Determine the (X, Y) coordinate at the center of the cell enclosing the given text.  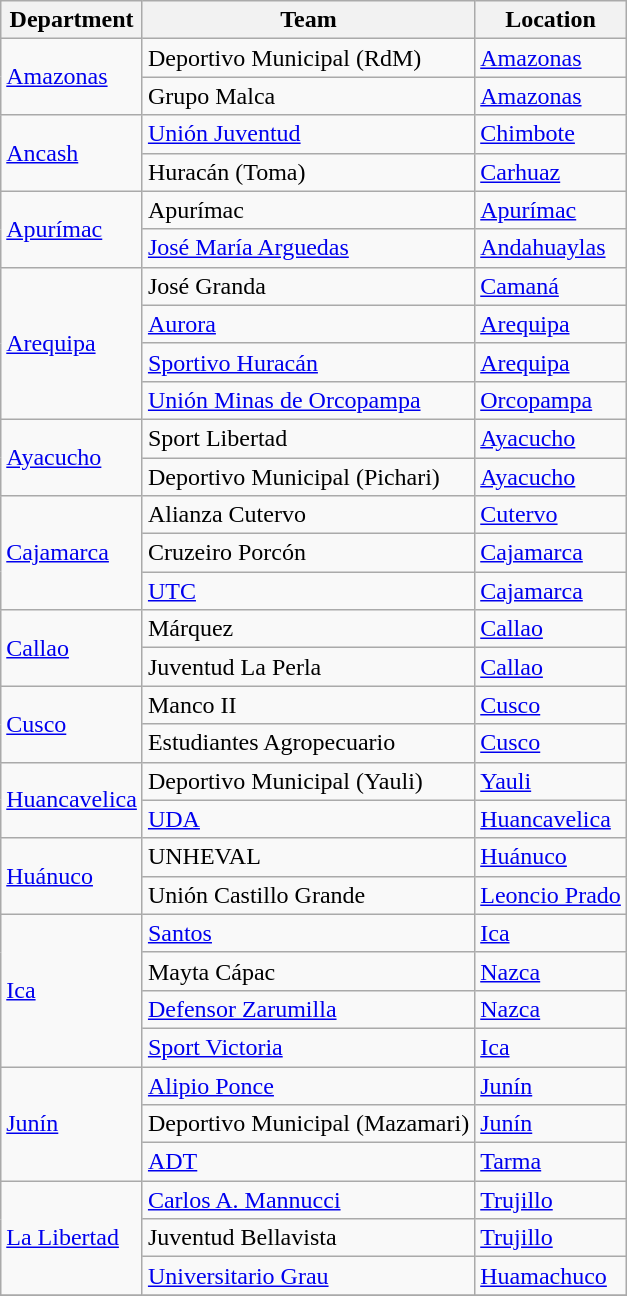
Unión Juventud (308, 134)
UTC (308, 591)
Huracán (Toma) (308, 172)
Deportivo Municipal (Mazamari) (308, 1124)
Unión Castillo Grande (308, 895)
Ancash (72, 153)
Unión Minas de Orcopampa (308, 400)
Sportivo Huracán (308, 362)
Tarma (551, 1162)
Deportivo Municipal (Pichari) (308, 477)
Andahuaylas (551, 248)
Yauli (551, 781)
Deportivo Municipal (RdM) (308, 58)
UNHEVAL (308, 857)
Juventud La Perla (308, 667)
Santos (308, 933)
Universitario Grau (308, 1276)
José Granda (308, 286)
José María Arguedas (308, 248)
Chimbote (551, 134)
Location (551, 20)
La Libertad (72, 1238)
Alianza Cutervo (308, 515)
Mayta Cápac (308, 971)
Márquez (308, 629)
ADT (308, 1162)
Cruzeiro Porcón (308, 553)
Sport Libertad (308, 438)
Huamachuco (551, 1276)
Estudiantes Agropecuario (308, 743)
Leoncio Prado (551, 895)
Sport Victoria (308, 1047)
Deportivo Municipal (Yauli) (308, 781)
Aurora (308, 324)
Juventud Bellavista (308, 1238)
Defensor Zarumilla (308, 1009)
Team (308, 20)
Department (72, 20)
Cutervo (551, 515)
Grupo Malca (308, 96)
Camaná (551, 286)
UDA (308, 819)
Carhuaz (551, 172)
Carlos A. Mannucci (308, 1200)
Orcopampa (551, 400)
Manco II (308, 705)
Alipio Ponce (308, 1085)
